Return [X, Y] of the center of cell containing provided text 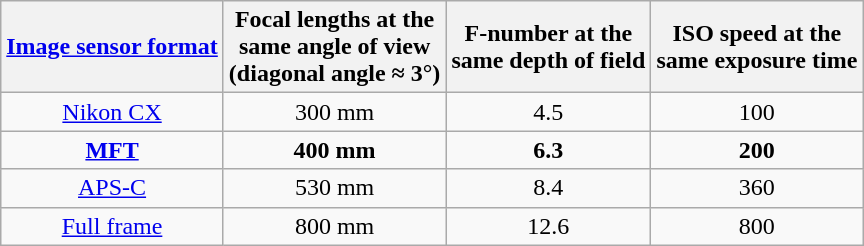
530 mm [334, 188]
APS-C [112, 188]
F-number at thesame depth of field [548, 47]
ISO speed at thesame exposure time [757, 47]
200 [757, 150]
Image sensor format [112, 47]
400 mm [334, 150]
300 mm [334, 112]
800 [757, 226]
100 [757, 112]
Focal lengths at thesame angle of view(diagonal angle ≈ 3°) [334, 47]
360 [757, 188]
6.3 [548, 150]
12.6 [548, 226]
Full frame [112, 226]
4.5 [548, 112]
800 mm [334, 226]
MFT [112, 150]
8.4 [548, 188]
Nikon CX [112, 112]
